Scan for the cell matching the given text and deliver its (x, y) coordinate at center. 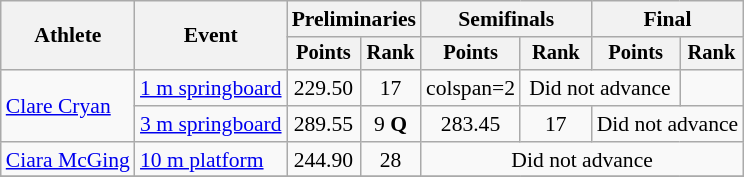
Clare Cryan (68, 106)
283.45 (470, 124)
289.55 (324, 124)
Preliminaries (354, 19)
9 Q (390, 124)
Athlete (68, 36)
Semifinals (506, 19)
Event (211, 36)
1 m springboard (211, 88)
colspan=2 (470, 88)
Final (668, 19)
3 m springboard (211, 124)
229.50 (324, 88)
